Provide the [x, y] coordinate of the cell's center where the given text is located.  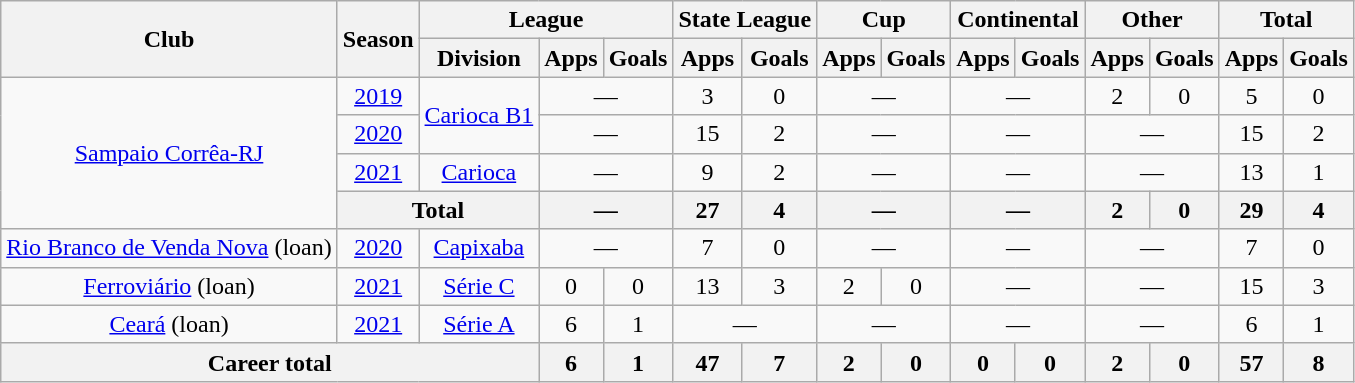
Cup [884, 20]
Ferroviário (loan) [170, 286]
League [546, 20]
Série A [479, 324]
State League [745, 20]
Sampaio Corrêa-RJ [170, 153]
29 [1251, 210]
Season [378, 39]
Carioca B1 [479, 115]
8 [1319, 362]
Division [479, 58]
57 [1251, 362]
Ceará (loan) [170, 324]
Série C [479, 286]
Capixaba [479, 248]
Other [1152, 20]
Carioca [479, 172]
Career total [270, 362]
47 [708, 362]
9 [708, 172]
Rio Branco de Venda Nova (loan) [170, 248]
Continental [1018, 20]
2019 [378, 96]
5 [1251, 96]
27 [708, 210]
Club [170, 39]
